Scan for the cell matching the given text and deliver its [X, Y] coordinate at center. 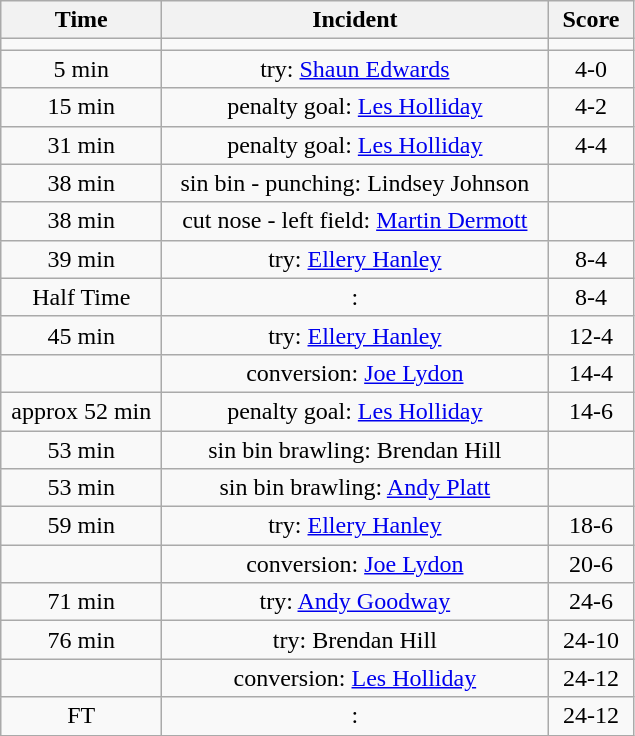
24-10 [591, 640]
24-6 [591, 602]
cut nose - left field: Martin Dermott [355, 221]
approx 52 min [82, 411]
sin bin - punching: Lindsey Johnson [355, 183]
39 min [82, 259]
try: Andy Goodway [355, 602]
76 min [82, 640]
31 min [82, 145]
Time [82, 20]
15 min [82, 107]
18-6 [591, 526]
4-2 [591, 107]
71 min [82, 602]
Half Time [82, 297]
4-0 [591, 69]
4-4 [591, 145]
14-6 [591, 411]
conversion: Les Holliday [355, 678]
Score [591, 20]
12-4 [591, 335]
FT [82, 716]
45 min [82, 335]
try: Shaun Edwards [355, 69]
try: Brendan Hill [355, 640]
5 min [82, 69]
sin bin brawling: Brendan Hill [355, 449]
14-4 [591, 373]
59 min [82, 526]
sin bin brawling: Andy Platt [355, 488]
20-6 [591, 564]
Incident [355, 20]
